Search for the cell housing the specified text and yield its (X, Y) center coordinate. 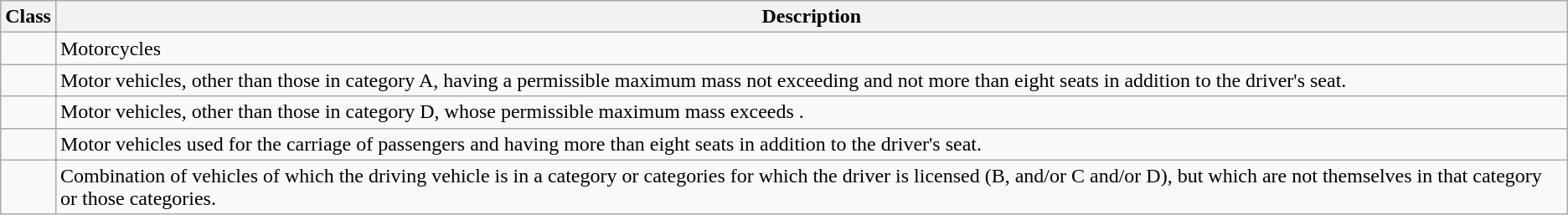
Motor vehicles used for the carriage of passengers and having more than eight seats in addition to the driver's seat. (811, 144)
Motorcycles (811, 49)
Description (811, 17)
Motor vehicles, other than those in category D, whose permissible maximum mass exceeds . (811, 112)
Class (28, 17)
